Extract the [x, y] coordinate from the center of the cell holding the provided text.  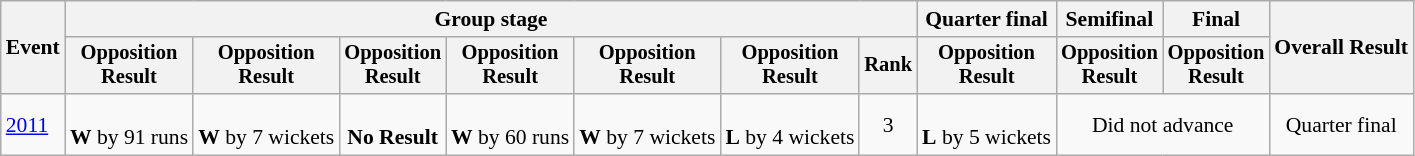
2011 [33, 124]
No Result [392, 124]
W by 91 runs [129, 124]
Rank [888, 66]
Event [33, 48]
Semifinal [1110, 19]
L by 5 wickets [986, 124]
Did not advance [1162, 124]
3 [888, 124]
Overall Result [1341, 48]
W by 60 runs [510, 124]
Group stage [491, 19]
L by 4 wickets [790, 124]
Final [1216, 19]
